Find where the given text appears and provide that cell's center as (X, Y) coordinate. 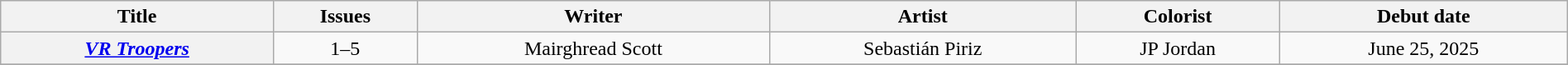
JP Jordan (1178, 48)
Debut date (1423, 17)
June 25, 2025 (1423, 48)
VR Troopers (137, 48)
Artist (923, 17)
Title (137, 17)
Issues (345, 17)
1–5 (345, 48)
Writer (594, 17)
Mairghread Scott (594, 48)
Sebastián Piriz (923, 48)
Colorist (1178, 17)
